For the text-containing cell, return its midpoint in [X, Y] coordinate format. 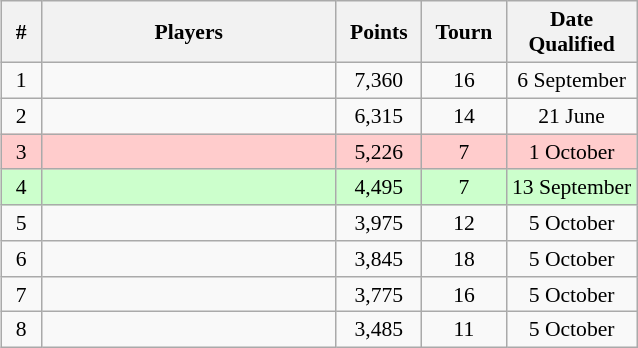
4 [21, 187]
1 [21, 80]
# [21, 32]
3,975 [378, 223]
8 [21, 330]
Tourn [464, 32]
18 [464, 259]
3,485 [378, 330]
Players [188, 32]
14 [464, 116]
11 [464, 330]
21 June [572, 116]
Date Qualified [572, 32]
6,315 [378, 116]
1 October [572, 152]
6 September [572, 80]
3,775 [378, 294]
4,495 [378, 187]
7,360 [378, 80]
12 [464, 223]
6 [21, 259]
3 [21, 152]
Points [378, 32]
13 September [572, 187]
2 [21, 116]
5,226 [378, 152]
3,845 [378, 259]
5 [21, 223]
